Search for the cell housing the specified text and yield its [X, Y] center coordinate. 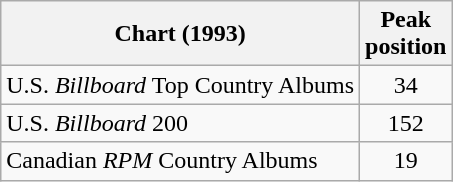
U.S. Billboard 200 [180, 123]
Chart (1993) [180, 34]
152 [406, 123]
19 [406, 161]
U.S. Billboard Top Country Albums [180, 85]
34 [406, 85]
Canadian RPM Country Albums [180, 161]
Peakposition [406, 34]
